Scan for the cell matching the given text and deliver its (X, Y) coordinate at center. 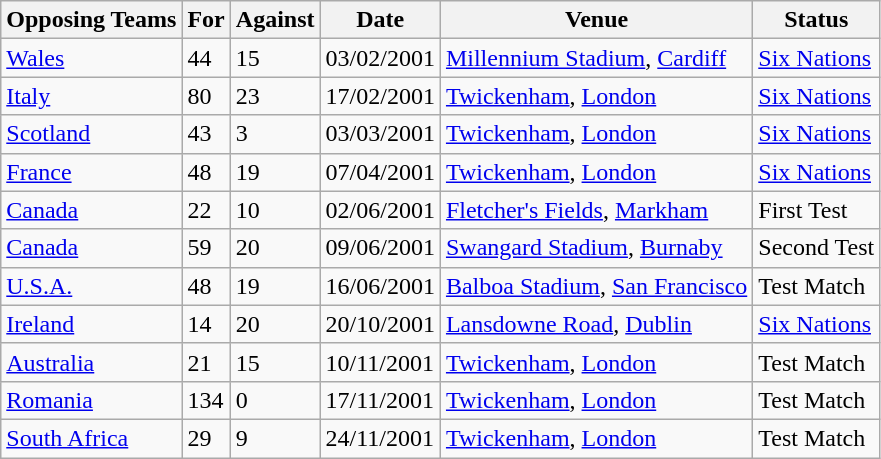
France (92, 172)
03/03/2001 (380, 134)
24/11/2001 (380, 438)
10/11/2001 (380, 362)
21 (206, 362)
Millennium Stadium, Cardiff (596, 58)
Opposing Teams (92, 20)
Romania (92, 400)
17/11/2001 (380, 400)
U.S.A. (92, 286)
9 (275, 438)
Italy (92, 96)
02/06/2001 (380, 210)
03/02/2001 (380, 58)
29 (206, 438)
Date (380, 20)
07/04/2001 (380, 172)
16/06/2001 (380, 286)
14 (206, 324)
First Test (816, 210)
South Africa (92, 438)
Venue (596, 20)
44 (206, 58)
Balboa Stadium, San Francisco (596, 286)
09/06/2001 (380, 248)
Second Test (816, 248)
For (206, 20)
134 (206, 400)
Lansdowne Road, Dublin (596, 324)
23 (275, 96)
Ireland (92, 324)
Against (275, 20)
43 (206, 134)
80 (206, 96)
Australia (92, 362)
10 (275, 210)
0 (275, 400)
3 (275, 134)
17/02/2001 (380, 96)
22 (206, 210)
Swangard Stadium, Burnaby (596, 248)
20/10/2001 (380, 324)
Wales (92, 58)
Status (816, 20)
59 (206, 248)
Fletcher's Fields, Markham (596, 210)
Scotland (92, 134)
